Locate the cell with the specified text and output its (X, Y) center coordinate. 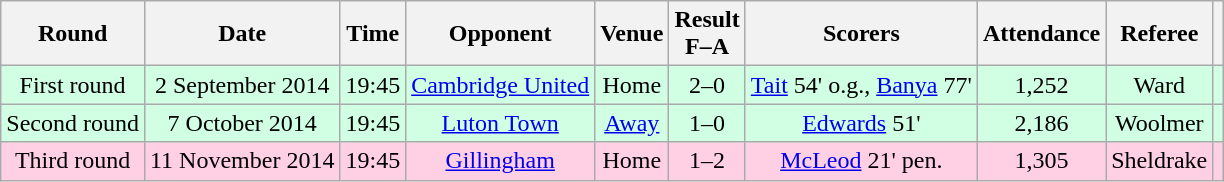
Third round (73, 161)
Ward (1160, 85)
Venue (632, 34)
Gillingham (500, 161)
First round (73, 85)
Date (242, 34)
1–2 (707, 161)
Scorers (861, 34)
Round (73, 34)
McLeod 21' pen. (861, 161)
Woolmer (1160, 123)
2,186 (1041, 123)
Away (632, 123)
1–0 (707, 123)
2 September 2014 (242, 85)
7 October 2014 (242, 123)
Referee (1160, 34)
Tait 54' o.g., Banya 77' (861, 85)
ResultF–A (707, 34)
Opponent (500, 34)
Luton Town (500, 123)
Edwards 51' (861, 123)
Second round (73, 123)
Attendance (1041, 34)
Time (373, 34)
Cambridge United (500, 85)
1,252 (1041, 85)
2–0 (707, 85)
1,305 (1041, 161)
11 November 2014 (242, 161)
Sheldrake (1160, 161)
